Pinpoint the cell where the given text exists, returning its (x, y) midpoint coordinate. 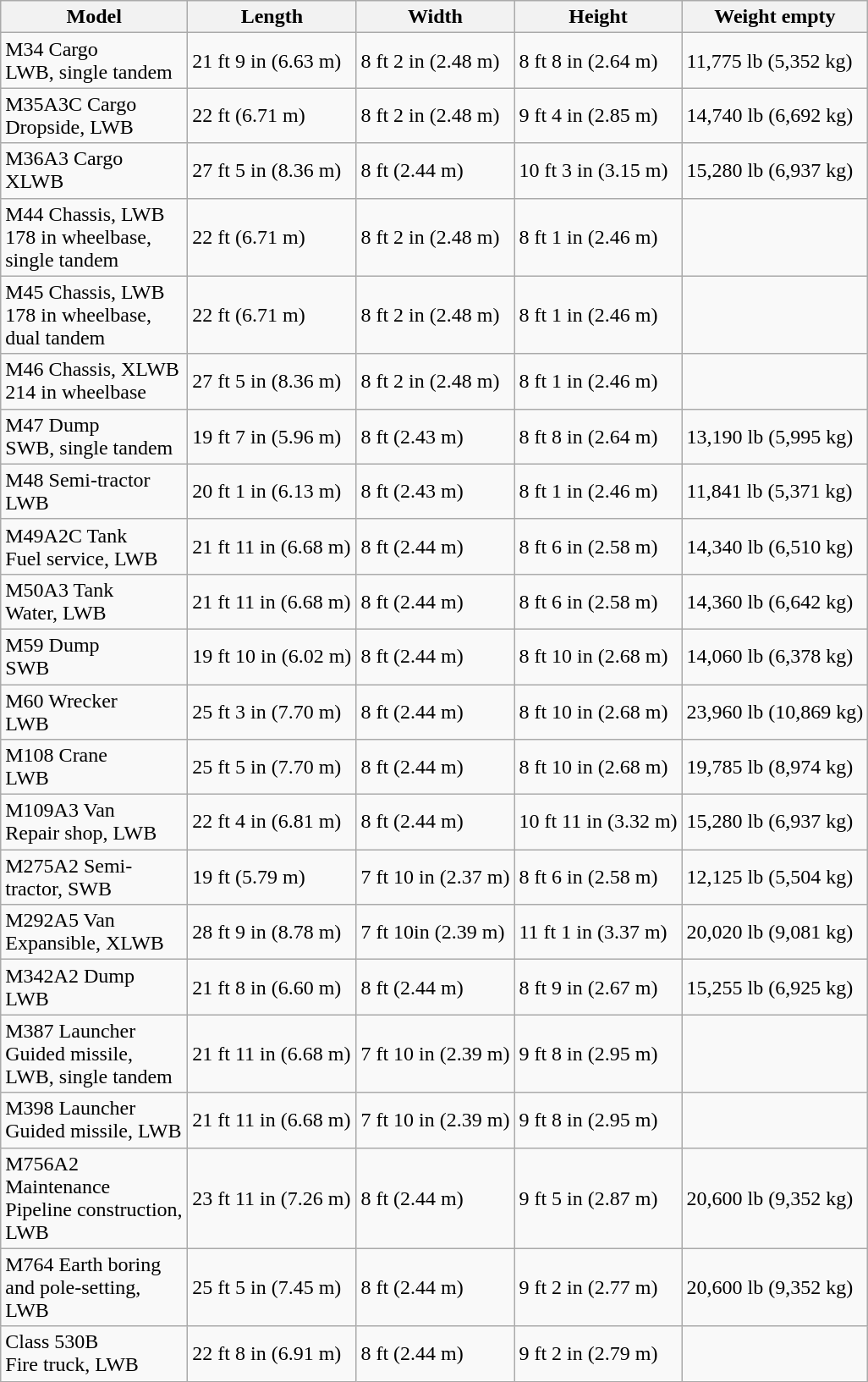
20 ft 1 in (6.13 m) (272, 491)
25 ft 3 in (7.70 m) (272, 711)
M60 WreckerLWB (95, 711)
14,360 lb (6,642 kg) (775, 601)
M48 Semi-tractorLWB (95, 491)
M49A2C Tank Fuel service, LWB (95, 547)
23,960 lb (10,869 kg) (775, 711)
M387 LauncherGuided missile, LWB, single tandem (95, 1054)
19 ft 7 in (5.96 m) (272, 437)
Height (598, 17)
11,841 lb (5,371 kg) (775, 491)
9 ft 4 in (2.85 m) (598, 115)
23 ft 11 in (7.26 m) (272, 1198)
Weight empty (775, 17)
7 ft 10 in (2.37 m) (435, 877)
M342A2 DumpLWB (95, 987)
Model (95, 17)
M292A5 VanExpansible, XLWB (95, 933)
19 ft 10 in (6.02 m) (272, 657)
M34 CargoLWB, single tandem (95, 61)
Class 530BFire truck, LWB (95, 1354)
M59 DumpSWB (95, 657)
M764 Earth boringand pole-setting, LWB (95, 1287)
9 ft 5 in (2.87 m) (598, 1198)
M108 CraneLWB (95, 767)
M275A2 Semi-tractor, SWB (95, 877)
21 ft 8 in (6.60 m) (272, 987)
25 ft 5 in (7.70 m) (272, 767)
M35A3C CargoDropside, LWB (95, 115)
10 ft 11 in (3.32 m) (598, 823)
Width (435, 17)
11,775 lb (5,352 kg) (775, 61)
M44 Chassis, LWB178 in wheelbase, single tandem (95, 237)
22 ft 8 in (6.91 m) (272, 1354)
25 ft 5 in (7.45 m) (272, 1287)
M46 Chassis, XLWB214 in wheelbase (95, 381)
12,125 lb (5,504 kg) (775, 877)
13,190 lb (5,995 kg) (775, 437)
M398 LauncherGuided missile, LWB (95, 1120)
8 ft 9 in (2.67 m) (598, 987)
M109A3 VanRepair shop, LWB (95, 823)
14,060 lb (6,378 kg) (775, 657)
14,740 lb (6,692 kg) (775, 115)
22 ft 4 in (6.81 m) (272, 823)
19,785 lb (8,974 kg) (775, 767)
14,340 lb (6,510 kg) (775, 547)
21 ft 9 in (6.63 m) (272, 61)
20,020 lb (9,081 kg) (775, 933)
M47 DumpSWB, single tandem (95, 437)
9 ft 2 in (2.77 m) (598, 1287)
19 ft (5.79 m) (272, 877)
M50A3 TankWater, LWB (95, 601)
15,255 lb (6,925 kg) (775, 987)
Length (272, 17)
M36A3 CargoXLWB (95, 171)
10 ft 3 in (3.15 m) (598, 171)
M756A2 MaintenancePipeline construction, LWB (95, 1198)
28 ft 9 in (8.78 m) (272, 933)
M45 Chassis, LWB178 in wheelbase, dual tandem (95, 315)
9 ft 2 in (2.79 m) (598, 1354)
11 ft 1 in (3.37 m) (598, 933)
7 ft 10in (2.39 m) (435, 933)
